For the text-containing cell, return its midpoint in [x, y] coordinate format. 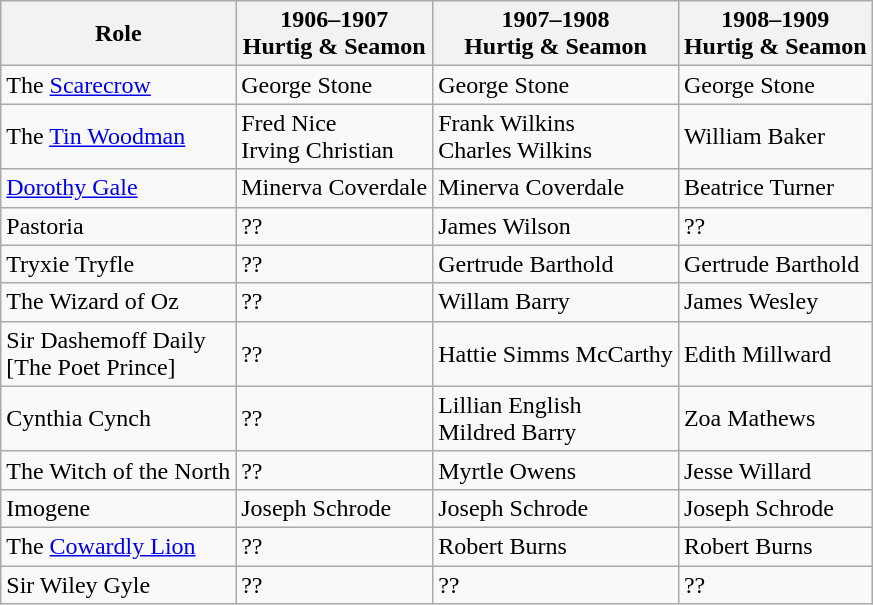
The Wizard of Oz [118, 302]
1907–1908Hurtig & Seamon [556, 34]
Hattie Simms McCarthy [556, 354]
Myrtle Owens [556, 470]
The Witch of the North [118, 470]
Pastoria [118, 226]
Sir Dashemoff Daily[The Poet Prince] [118, 354]
Zoa Mathews [775, 418]
Cynthia Cynch [118, 418]
Willam Barry [556, 302]
Edith Millward [775, 354]
James Wesley [775, 302]
Lillian EnglishMildred Barry [556, 418]
Sir Wiley Gyle [118, 585]
1906–1907Hurtig & Seamon [334, 34]
1908–1909Hurtig & Seamon [775, 34]
Tryxie Tryfle [118, 264]
The Tin Woodman [118, 136]
The Cowardly Lion [118, 546]
Fred NiceIrving Christian [334, 136]
James Wilson [556, 226]
Frank WilkinsCharles Wilkins [556, 136]
Jesse Willard [775, 470]
The Scarecrow [118, 85]
Imogene [118, 508]
Beatrice Turner [775, 188]
Role [118, 34]
Dorothy Gale [118, 188]
William Baker [775, 136]
